Scan for the cell matching the given text and deliver its [x, y] coordinate at center. 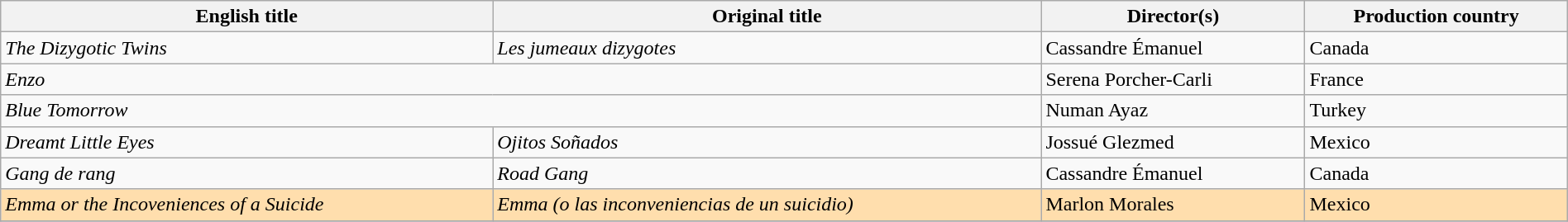
Enzo [521, 79]
The Dizygotic Twins [246, 48]
Jossué Glezmed [1173, 142]
Turkey [1436, 111]
Marlon Morales [1173, 205]
Gang de rang [246, 173]
Ojitos Soñados [767, 142]
Numan Ayaz [1173, 111]
Les jumeaux dizygotes [767, 48]
France [1436, 79]
Emma or the Incoveniences of a Suicide [246, 205]
Original title [767, 17]
Production country [1436, 17]
English title [246, 17]
Emma (o las inconveniencias de un suicidio) [767, 205]
Dreamt Little Eyes [246, 142]
Road Gang [767, 173]
Blue Tomorrow [521, 111]
Director(s) [1173, 17]
Serena Porcher-Carli [1173, 79]
